Identify which cell holds the provided text, then report its (X, Y) central coordinate. 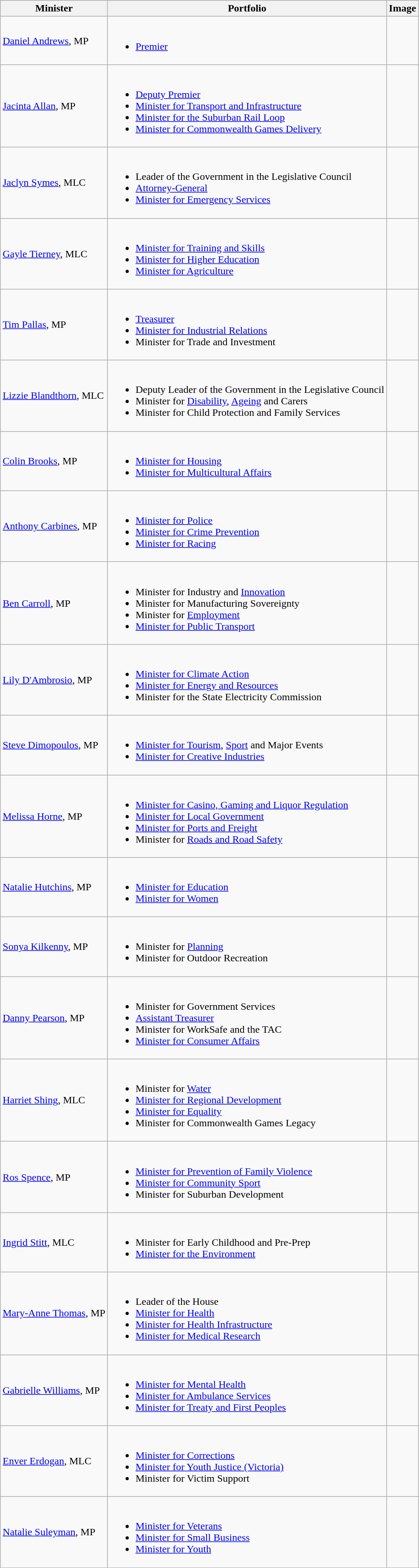
Daniel Andrews, MP (54, 41)
Minister for Prevention of Family ViolenceMinister for Community SportMinister for Suburban Development (247, 1177)
Gayle Tierney, MLC (54, 253)
Melissa Horne, MP (54, 816)
Harriet Shing, MLC (54, 1100)
Mary-Anne Thomas, MP (54, 1313)
Ben Carroll, MP (54, 603)
Leader of the Government in the Legislative CouncilAttorney-GeneralMinister for Emergency Services (247, 183)
Jacinta Allan, MP (54, 106)
Lily D'Ambrosio, MP (54, 679)
Minister for Mental HealthMinister for Ambulance ServicesMinister for Treaty and First Peoples (247, 1390)
Minister for Industry and InnovationMinister for Manufacturing SovereigntyMinister for EmploymentMinister for Public Transport (247, 603)
Danny Pearson, MP (54, 1018)
Minister for HousingMinister for Multicultural Affairs (247, 461)
Tim Pallas, MP (54, 325)
Steve Dimopoulos, MP (54, 745)
Minister for Casino, Gaming and Liquor RegulationMinister for Local GovernmentMinister for Ports and FreightMinister for Roads and Road Safety (247, 816)
Minister for Tourism, Sport and Major EventsMinister for Creative Industries (247, 745)
Anthony Carbines, MP (54, 526)
TreasurerMinister for Industrial RelationsMinister for Trade and Investment (247, 325)
Enver Erdogan, MLC (54, 1461)
Colin Brooks, MP (54, 461)
Premier (247, 41)
Minister (54, 9)
Lizzie Blandthorn, MLC (54, 395)
Deputy PremierMinister for Transport and InfrastructureMinister for the Suburban Rail LoopMinister for Commonwealth Games Delivery (247, 106)
Deputy Leader of the Government in the Legislative CouncilMinister for Disability, Ageing and CarersMinister for Child Protection and Family Services (247, 395)
Minister for Government ServicesAssistant TreasurerMinister for WorkSafe and the TACMinister for Consumer Affairs (247, 1018)
Minister for Early Childhood and Pre-PrepMinister for the Environment (247, 1242)
Portfolio (247, 9)
Minister for CorrectionsMinister for Youth Justice (Victoria)Minister for Victim Support (247, 1461)
Sonya Kilkenny, MP (54, 947)
Natalie Suleyman, MP (54, 1532)
Leader of the HouseMinister for HealthMinister for Health InfrastructureMinister for Medical Research (247, 1313)
Minister for Climate ActionMinister for Energy and ResourcesMinister for the State Electricity Commission (247, 679)
Minister for Training and SkillsMinister for Higher EducationMinister for Agriculture (247, 253)
Minister for WaterMinister for Regional DevelopmentMinister for EqualityMinister for Commonwealth Games Legacy (247, 1100)
Minister for PlanningMinister for Outdoor Recreation (247, 947)
Natalie Hutchins, MP (54, 887)
Ros Spence, MP (54, 1177)
Gabrielle Williams, MP (54, 1390)
Minister for VeteransMinister for Small BusinessMinister for Youth (247, 1532)
Ingrid Stitt, MLC (54, 1242)
Image (403, 9)
Jaclyn Symes, MLC (54, 183)
Minister for EducationMinister for Women (247, 887)
Minister for PoliceMinister for Crime PreventionMinister for Racing (247, 526)
